Output the (x, y) coordinate of the center of the cell containing the given text.  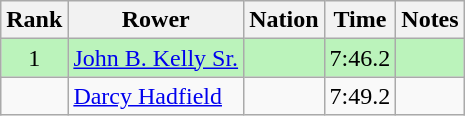
7:46.2 (360, 58)
1 (34, 58)
John B. Kelly Sr. (156, 58)
Nation (284, 20)
Notes (430, 20)
Rank (34, 20)
7:49.2 (360, 96)
Darcy Hadfield (156, 96)
Time (360, 20)
Rower (156, 20)
